Scan for the cell matching the given text and deliver its [X, Y] coordinate at center. 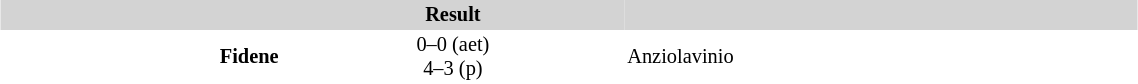
Fidene [140, 57]
0–0 (aet)4–3 (p) [454, 57]
Result [454, 15]
Anziolavinio [868, 57]
